Find where the given text appears and provide that cell's center as [x, y] coordinate. 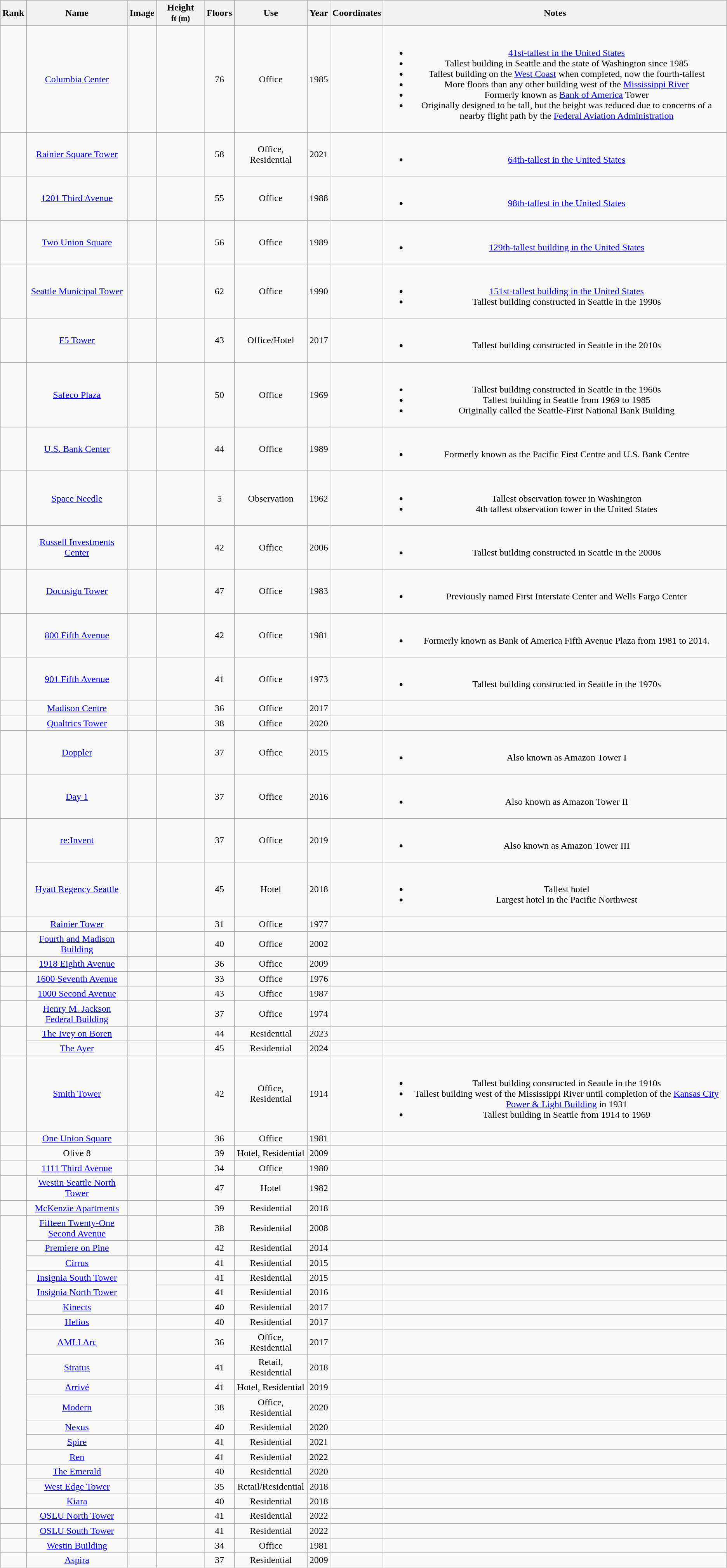
Rainier Tower [77, 924]
Olive 8 [77, 1153]
1976 [318, 979]
Rank [13, 13]
Tallest building constructed in Seattle in the 2000s [555, 547]
5 [219, 498]
50 [219, 394]
Columbia Center [77, 79]
The Ayer [77, 1048]
1983 [318, 591]
1969 [318, 394]
2014 [318, 1248]
151st-tallest building in the United StatesTallest building constructed in Seattle in the 1990s [555, 291]
Name [77, 13]
Also known as Amazon Tower III [555, 840]
Ren [77, 1457]
2024 [318, 1048]
F5 Tower [77, 340]
Rainier Square Tower [77, 155]
The Emerald [77, 1472]
56 [219, 242]
Coordinates [357, 13]
Seattle Municipal Tower [77, 291]
Helios [77, 1322]
Space Needle [77, 498]
2002 [318, 944]
The Ivey on Boren [77, 1033]
Hyatt Regency Seattle [77, 889]
Russell Investments Center [77, 547]
Kiara [77, 1501]
2006 [318, 547]
Arrivé [77, 1387]
Observation [271, 498]
55 [219, 198]
Fourth and Madison Building [77, 944]
76 [219, 79]
Doppler [77, 752]
1987 [318, 993]
One Union Square [77, 1139]
Heightft (m) [181, 13]
1000 Second Avenue [77, 993]
Two Union Square [77, 242]
Fifteen Twenty-One Second Avenue [77, 1228]
OSLU South Tower [77, 1531]
1990 [318, 291]
Westin Seattle North Tower [77, 1188]
1201 Third Avenue [77, 198]
re:Invent [77, 840]
Retail/Residential [271, 1486]
1918 Eighth Avenue [77, 964]
Spire [77, 1442]
Also known as Amazon Tower I [555, 752]
Cirrus [77, 1263]
Floors [219, 13]
Year [318, 13]
1974 [318, 1013]
Notes [555, 13]
Smith Tower [77, 1094]
Insignia South Tower [77, 1278]
58 [219, 155]
1988 [318, 198]
1600 Seventh Avenue [77, 979]
98th-tallest in the United States [555, 198]
Modern [77, 1407]
Tallest building constructed in Seattle in the 2010s [555, 340]
West Edge Tower [77, 1486]
33 [219, 979]
Tallest hotelLargest hotel in the Pacific Northwest [555, 889]
Tallest observation tower in Washington4th tallest observation tower in the United States [555, 498]
1980 [318, 1168]
1982 [318, 1188]
901 Fifth Avenue [77, 679]
1962 [318, 498]
Formerly known as Bank of America Fifth Avenue Plaza from 1981 to 2014. [555, 635]
OSLU North Tower [77, 1516]
Aspira [77, 1560]
129th-tallest building in the United States [555, 242]
2008 [318, 1228]
Westin Building [77, 1545]
Tallest building constructed in Seattle in the 1970s [555, 679]
Previously named First Interstate Center and Wells Fargo Center [555, 591]
1973 [318, 679]
Formerly known as the Pacific First Centre and U.S. Bank Centre [555, 449]
Insignia North Tower [77, 1292]
Use [271, 13]
1985 [318, 79]
62 [219, 291]
Retail, Residential [271, 1367]
1111 Third Avenue [77, 1168]
Nexus [77, 1427]
64th-tallest in the United States [555, 155]
Qualtrics Tower [77, 723]
Kinects [77, 1307]
Madison Centre [77, 708]
U.S. Bank Center [77, 449]
Stratus [77, 1367]
Safeco Plaza [77, 394]
35 [219, 1486]
2023 [318, 1033]
Premiere on Pine [77, 1248]
Image [142, 13]
31 [219, 924]
McKenzie Apartments [77, 1208]
1977 [318, 924]
Docusign Tower [77, 591]
Also known as Amazon Tower II [555, 797]
Day 1 [77, 797]
AMLI Arc [77, 1342]
Henry M. Jackson Federal Building [77, 1013]
800 Fifth Avenue [77, 635]
Office/Hotel [271, 340]
1914 [318, 1094]
